Detect which cell encompasses the target text, then output its (X, Y) center coordinate. 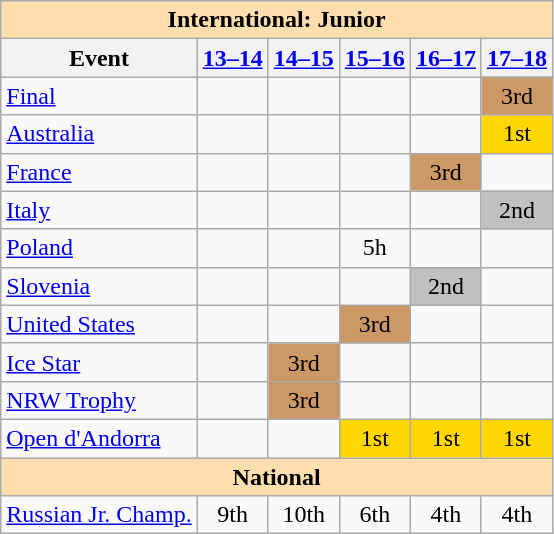
14–15 (304, 58)
Ice Star (99, 362)
13–14 (232, 58)
6th (374, 515)
Italy (99, 210)
Event (99, 58)
17–18 (516, 58)
United States (99, 324)
5h (374, 248)
Russian Jr. Champ. (99, 515)
Australia (99, 134)
10th (304, 515)
International: Junior (277, 20)
France (99, 172)
Slovenia (99, 286)
9th (232, 515)
Open d'Andorra (99, 438)
NRW Trophy (99, 400)
Final (99, 96)
Poland (99, 248)
16–17 (446, 58)
15–16 (374, 58)
National (277, 477)
